Identify which cell holds the provided text, then report its [x, y] central coordinate. 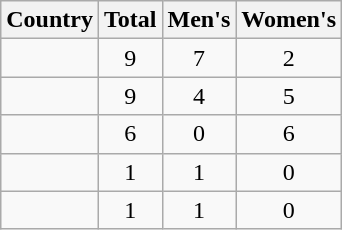
Women's [289, 20]
Total [130, 20]
Country [50, 20]
Men's [199, 20]
5 [289, 96]
2 [289, 58]
7 [199, 58]
4 [199, 96]
